Provide the [x, y] coordinate of the cell's center where the given text is located.  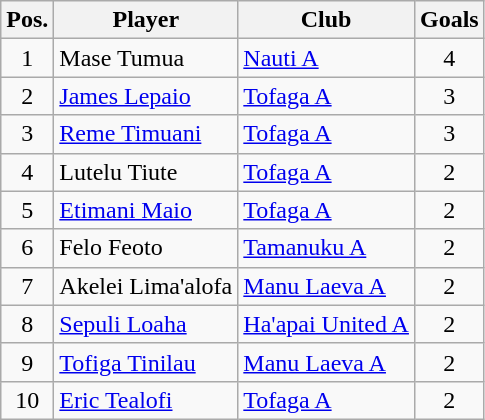
8 [28, 324]
Akelei Lima'alofa [146, 286]
10 [28, 400]
Goals [449, 20]
Reme Timuani [146, 134]
Mase Tumua [146, 58]
Pos. [28, 20]
Lutelu Tiute [146, 172]
Player [146, 20]
Ha'apai United A [326, 324]
7 [28, 286]
Felo Feoto [146, 248]
Nauti A [326, 58]
Sepuli Loaha [146, 324]
9 [28, 362]
5 [28, 210]
Eric Tealofi [146, 400]
Tamanuku A [326, 248]
James Lepaio [146, 96]
6 [28, 248]
1 [28, 58]
Tofiga Tinilau [146, 362]
Club [326, 20]
Etimani Maio [146, 210]
